Output the [X, Y] coordinate of the center of the cell containing the given text.  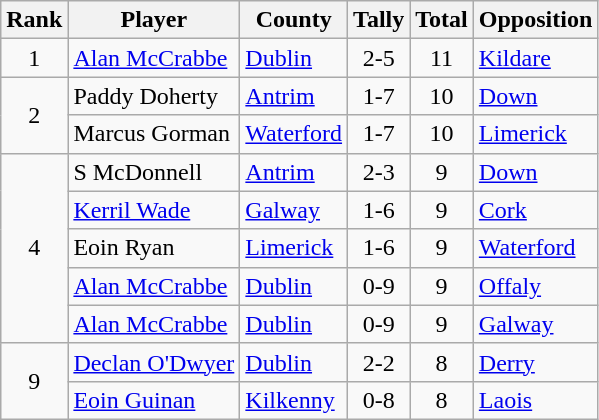
Derry [535, 362]
Total [442, 20]
County [294, 20]
Eoin Guinan [154, 400]
2 [34, 115]
Paddy Doherty [154, 96]
Kerril Wade [154, 210]
0-8 [379, 400]
11 [442, 58]
Laois [535, 400]
Player [154, 20]
Declan O'Dwyer [154, 362]
S McDonnell [154, 172]
Tally [379, 20]
1 [34, 58]
Rank [34, 20]
Cork [535, 210]
4 [34, 248]
Eoin Ryan [154, 248]
Offaly [535, 286]
Marcus Gorman [154, 134]
Kildare [535, 58]
2-5 [379, 58]
2-2 [379, 362]
Kilkenny [294, 400]
Opposition [535, 20]
2-3 [379, 172]
